Extract the (X, Y) coordinate from the center of the cell holding the provided text.  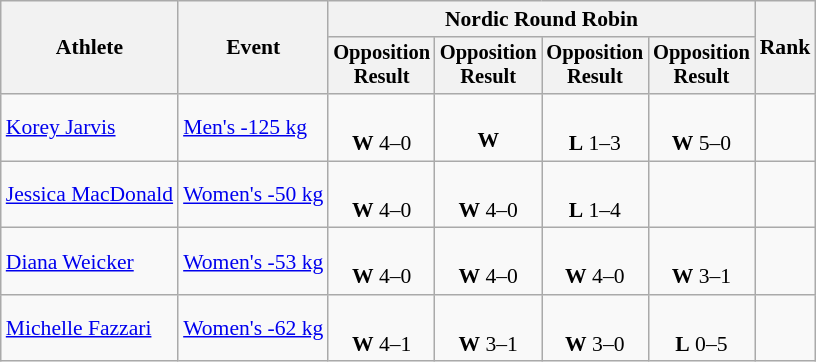
W 4–1 (382, 328)
L 0–5 (702, 328)
Women's -62 kg (253, 328)
L 1–3 (596, 128)
Nordic Round Robin (541, 19)
Diana Weicker (90, 262)
Men's -125 kg (253, 128)
W 5–0 (702, 128)
Korey Jarvis (90, 128)
Rank (786, 48)
W 3–0 (596, 328)
L 1–4 (596, 194)
Athlete (90, 48)
Michelle Fazzari (90, 328)
Jessica MacDonald (90, 194)
W (488, 128)
Women's -53 kg (253, 262)
Event (253, 48)
Women's -50 kg (253, 194)
